Pinpoint the cell where the given text exists, returning its [X, Y] midpoint coordinate. 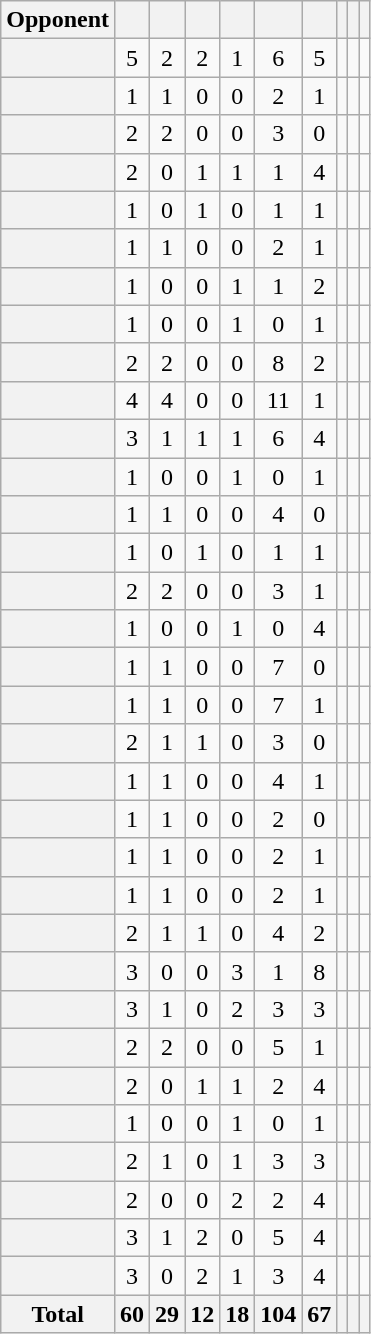
18 [238, 1314]
60 [132, 1314]
29 [168, 1314]
67 [320, 1314]
104 [278, 1314]
Total [58, 1314]
12 [202, 1314]
11 [278, 400]
Opponent [58, 20]
